Scan for the cell matching the given text and deliver its (X, Y) coordinate at center. 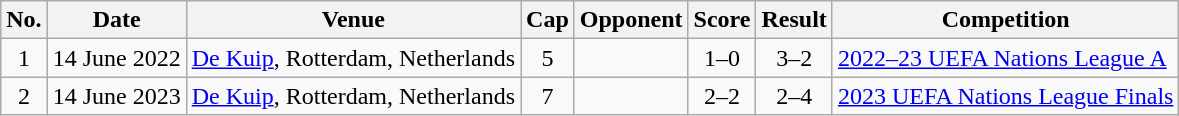
Result (794, 20)
Competition (1006, 20)
5 (548, 58)
1 (24, 58)
Date (116, 20)
14 June 2023 (116, 96)
Cap (548, 20)
1–0 (722, 58)
Opponent (631, 20)
2022–23 UEFA Nations League A (1006, 58)
Score (722, 20)
No. (24, 20)
2023 UEFA Nations League Finals (1006, 96)
2–4 (794, 96)
Venue (353, 20)
3–2 (794, 58)
14 June 2022 (116, 58)
2–2 (722, 96)
2 (24, 96)
7 (548, 96)
